Find where the given text appears and provide that cell's center as (x, y) coordinate. 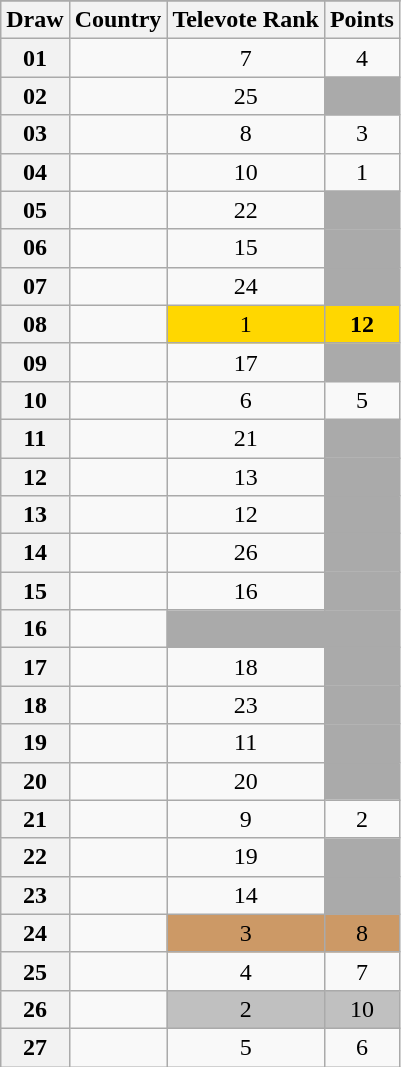
09 (35, 362)
05 (35, 210)
Televote Rank (246, 20)
06 (35, 248)
04 (35, 172)
Points (362, 20)
02 (35, 96)
01 (35, 58)
27 (35, 1047)
07 (35, 286)
9 (246, 819)
03 (35, 134)
Draw (35, 20)
Country (118, 20)
08 (35, 324)
